For the text-containing cell, return its midpoint in (x, y) coordinate format. 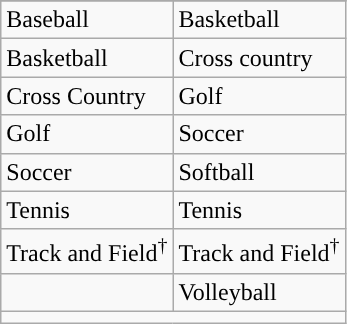
Softball (259, 172)
Cross Country (87, 96)
Volleyball (259, 293)
Baseball (87, 20)
Cross country (259, 58)
